Search for the cell housing the specified text and yield its [X, Y] center coordinate. 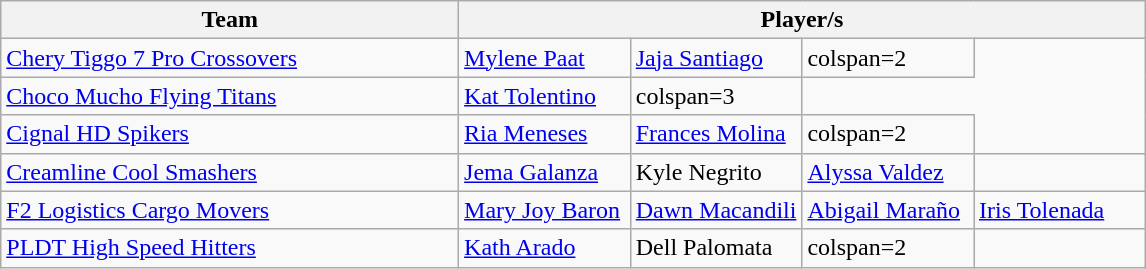
Abigail Maraño [888, 210]
Creamline Cool Smashers [230, 172]
Alyssa Valdez [888, 172]
Dell Palomata [716, 248]
Team [230, 20]
Mary Joy Baron [545, 210]
Kath Arado [545, 248]
Frances Molina [716, 134]
Dawn Macandili [716, 210]
Ria Meneses [545, 134]
Mylene Paat [545, 58]
Player/s [802, 20]
Jema Galanza [545, 172]
Cignal HD Spikers [230, 134]
Choco Mucho Flying Titans [230, 96]
colspan=3 [716, 96]
Iris Tolenada [1060, 210]
Kyle Negrito [716, 172]
PLDT High Speed Hitters [230, 248]
Jaja Santiago [716, 58]
Chery Tiggo 7 Pro Crossovers [230, 58]
Kat Tolentino [545, 96]
F2 Logistics Cargo Movers [230, 210]
